For the text-containing cell, return its midpoint in [x, y] coordinate format. 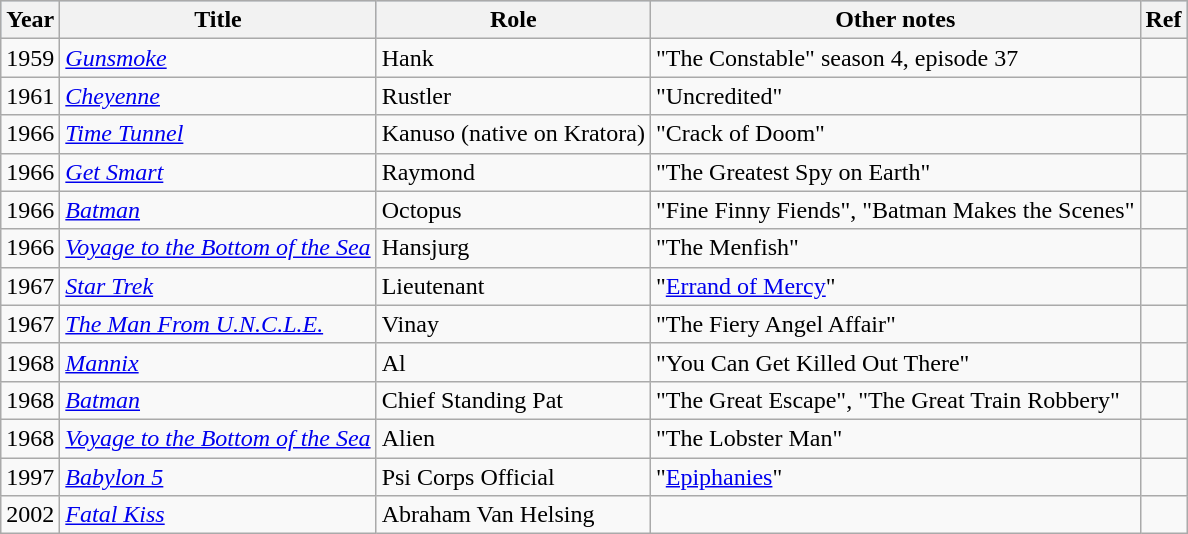
Other notes [895, 20]
"The Lobster Man" [895, 438]
Year [30, 20]
1959 [30, 58]
Hank [513, 58]
"Crack of Doom" [895, 134]
Hansjurg [513, 248]
Mannix [218, 362]
The Man From U.N.C.L.E. [218, 324]
Al [513, 362]
"The Greatest Spy on Earth" [895, 172]
"The Constable" season 4, episode 37 [895, 58]
Time Tunnel [218, 134]
"Epiphanies" [895, 477]
Chief Standing Pat [513, 400]
Octopus [513, 210]
Title [218, 20]
"Fine Finny Fiends", "Batman Makes the Scenes" [895, 210]
Psi Corps Official [513, 477]
Get Smart [218, 172]
1997 [30, 477]
Gunsmoke [218, 58]
Star Trek [218, 286]
"Uncredited" [895, 96]
Rustler [513, 96]
1961 [30, 96]
Kanuso (native on Kratora) [513, 134]
Cheyenne [218, 96]
Abraham Van Helsing [513, 515]
2002 [30, 515]
Babylon 5 [218, 477]
Vinay [513, 324]
"The Fiery Angel Affair" [895, 324]
"The Menfish" [895, 248]
Role [513, 20]
Ref [1164, 20]
"Errand of Mercy" [895, 286]
Fatal Kiss [218, 515]
"You Can Get Killed Out There" [895, 362]
Alien [513, 438]
"The Great Escape", "The Great Train Robbery" [895, 400]
Raymond [513, 172]
Lieutenant [513, 286]
